Extract the (x, y) coordinate from the center of the cell holding the provided text.  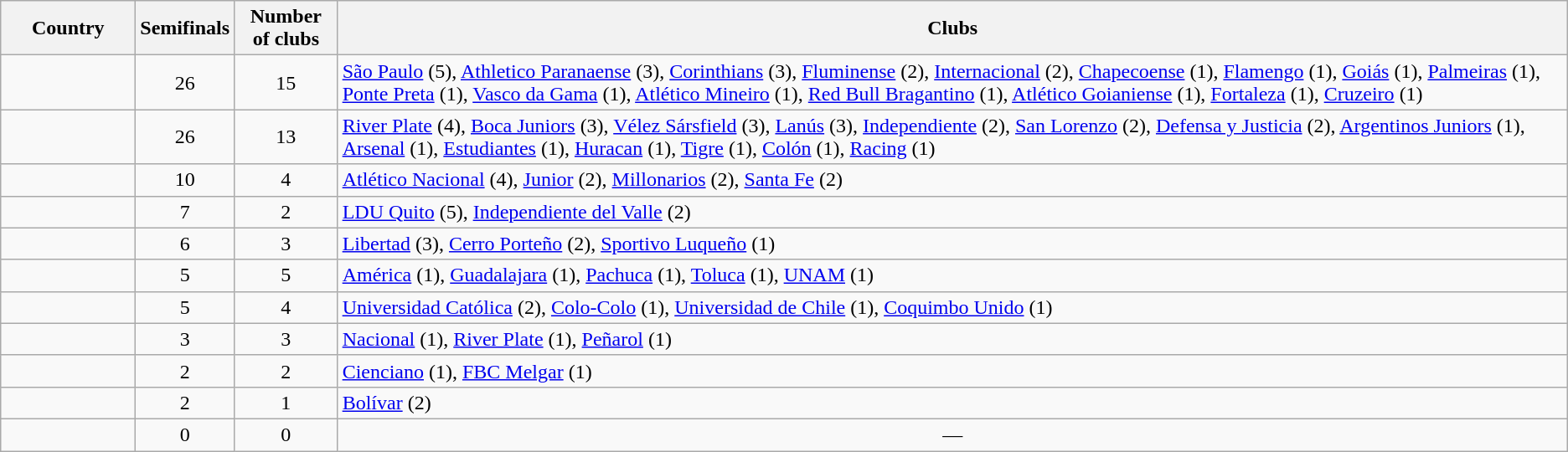
Country (69, 28)
Nacional (1), River Plate (1), Peñarol (1) (952, 339)
Clubs (952, 28)
Libertad (3), Cerro Porteño (2), Sportivo Luqueño (1) (952, 244)
15 (286, 82)
6 (185, 244)
Universidad Católica (2), Colo-Colo (1), Universidad de Chile (1), Coquimbo Unido (1) (952, 307)
Numberof clubs (286, 28)
7 (185, 212)
Semifinals (185, 28)
Atlético Nacional (4), Junior (2), Millonarios (2), Santa Fe (2) (952, 180)
1 (286, 403)
América (1), Guadalajara (1), Pachuca (1), Toluca (1), UNAM (1) (952, 275)
13 (286, 137)
LDU Quito (5), Independiente del Valle (2) (952, 212)
— (952, 434)
Bolívar (2) (952, 403)
Cienciano (1), FBC Melgar (1) (952, 371)
10 (185, 180)
